Extract the [X, Y] coordinate from the center of the cell holding the provided text.  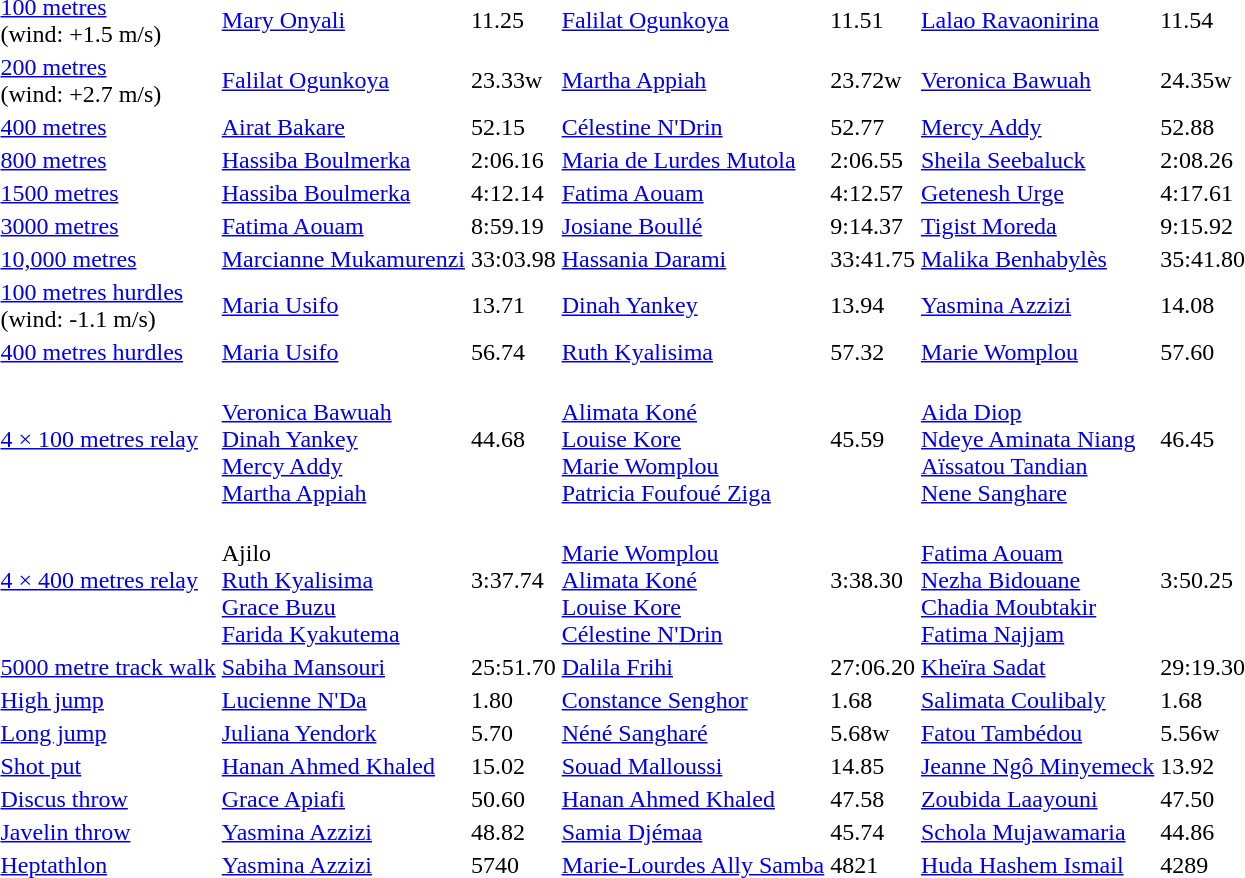
Veronica BawuahDinah YankeyMercy AddyMartha Appiah [343, 439]
Néné Sangharé [693, 733]
Veronica Bawuah [1037, 80]
Grace Apiafi [343, 799]
Constance Senghor [693, 700]
52.15 [513, 127]
Maria de Lurdes Mutola [693, 160]
Airat Bakare [343, 127]
Lucienne N'Da [343, 700]
Fatou Tambédou [1037, 733]
Aida DiopNdeye Aminata NiangAïssatou TandianNene Sanghare [1037, 439]
47.58 [873, 799]
23.72w [873, 80]
45.74 [873, 832]
Hassania Darami [693, 259]
57.32 [873, 352]
1.80 [513, 700]
48.82 [513, 832]
3:38.30 [873, 580]
Dalila Frihi [693, 667]
AjiloRuth KyalisimaGrace BuzuFarida Kyakutema [343, 580]
Schola Mujawamaria [1037, 832]
33:03.98 [513, 259]
4:12.14 [513, 193]
Dinah Yankey [693, 306]
25:51.70 [513, 667]
Juliana Yendork [343, 733]
Jeanne Ngô Minyemeck [1037, 766]
45.59 [873, 439]
5.70 [513, 733]
27:06.20 [873, 667]
56.74 [513, 352]
Marcianne Mukamurenzi [343, 259]
Mercy Addy [1037, 127]
Sheila Seebaluck [1037, 160]
Kheïra Sadat [1037, 667]
Martha Appiah [693, 80]
4:12.57 [873, 193]
Malika Benhabylès [1037, 259]
Fatima AouamNezha BidouaneChadia MoubtakirFatima Najjam [1037, 580]
Marie Womplou [1037, 352]
Ruth Kyalisima [693, 352]
9:14.37 [873, 226]
50.60 [513, 799]
13.71 [513, 306]
Salimata Coulibaly [1037, 700]
3:37.74 [513, 580]
Marie WomplouAlimata KonéLouise KoreCélestine N'Drin [693, 580]
Tigist Moreda [1037, 226]
Sabiha Mansouri [343, 667]
52.77 [873, 127]
Zoubida Laayouni [1037, 799]
23.33w [513, 80]
14.85 [873, 766]
Célestine N'Drin [693, 127]
15.02 [513, 766]
13.94 [873, 306]
2:06.16 [513, 160]
Josiane Boullé [693, 226]
Falilat Ogunkoya [343, 80]
1.68 [873, 700]
Alimata KonéLouise KoreMarie WomplouPatricia Foufoué Ziga [693, 439]
Getenesh Urge [1037, 193]
Souad Malloussi [693, 766]
5.68w [873, 733]
33:41.75 [873, 259]
44.68 [513, 439]
2:06.55 [873, 160]
8:59.19 [513, 226]
Samia Djémaa [693, 832]
